Identify which cell holds the provided text, then report its [X, Y] central coordinate. 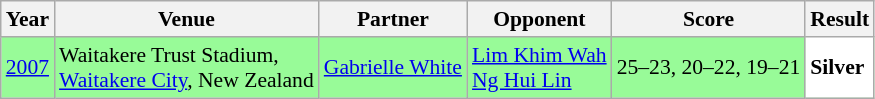
Result [840, 19]
Score [709, 19]
Venue [186, 19]
2007 [28, 68]
Gabrielle White [393, 68]
Year [28, 19]
Lim Khim Wah Ng Hui Lin [540, 68]
25–23, 20–22, 19–21 [709, 68]
Partner [393, 19]
Silver [840, 68]
Waitakere Trust Stadium,Waitakere City, New Zealand [186, 68]
Opponent [540, 19]
